Provide the [x, y] coordinate of the cell's center where the given text is located.  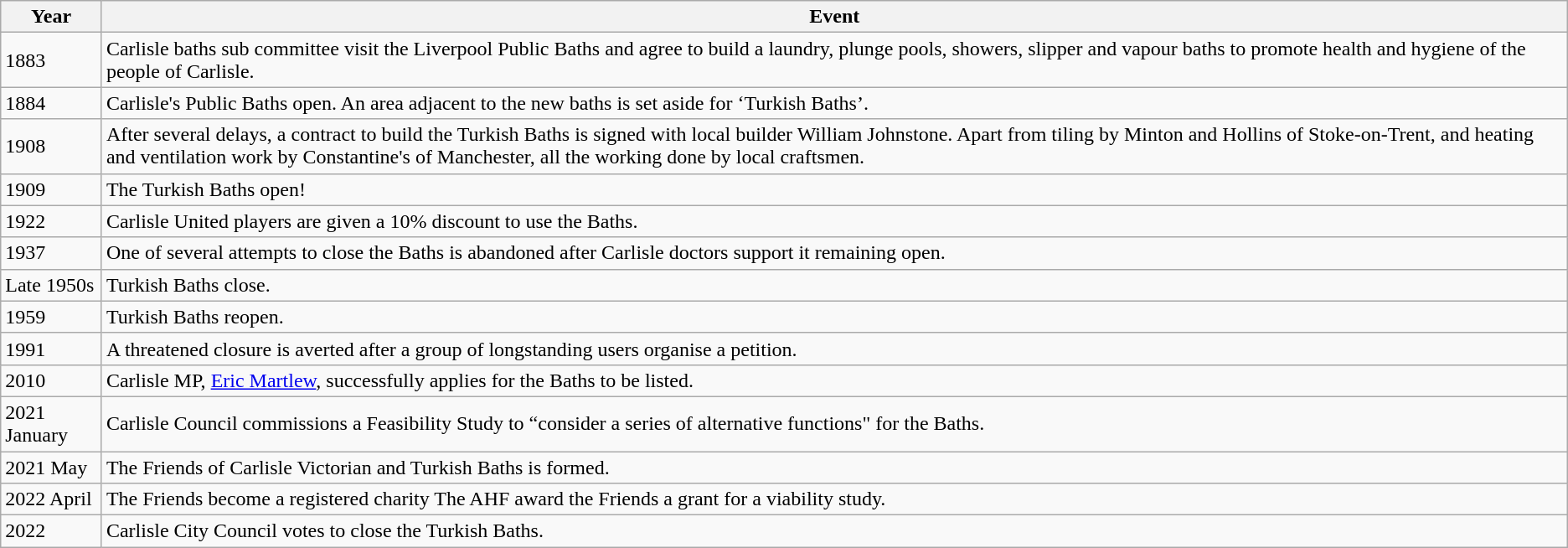
2010 [52, 380]
1883 [52, 60]
Carlisle's Public Baths open. An area adjacent to the new baths is set aside for ‘Turkish Baths’. [834, 103]
Event [834, 17]
Turkish Baths reopen. [834, 317]
1908 [52, 146]
1884 [52, 103]
Carlisle United players are given a 10% discount to use the Baths. [834, 221]
Carlisle MP, Eric Martlew, successfully applies for the Baths to be listed. [834, 380]
The Friends of Carlisle Victorian and Turkish Baths is formed. [834, 467]
A threatened closure is averted after a group of longstanding users organise a petition. [834, 349]
The Turkish Baths open! [834, 189]
1922 [52, 221]
Turkish Baths close. [834, 285]
1991 [52, 349]
1937 [52, 253]
The Friends become a registered charity The AHF award the Friends a grant for a viability study. [834, 499]
Late 1950s [52, 285]
2022 [52, 531]
One of several attempts to close the Baths is abandoned after Carlisle doctors support it remaining open. [834, 253]
Year [52, 17]
Carlisle City Council votes to close the Turkish Baths. [834, 531]
2022 April [52, 499]
1959 [52, 317]
Carlisle Council commissions a Feasibility Study to “consider a series of alternative functions" for the Baths. [834, 424]
2021 January [52, 424]
1909 [52, 189]
2021 May [52, 467]
